Pinpoint the cell where the given text exists, returning its (X, Y) midpoint coordinate. 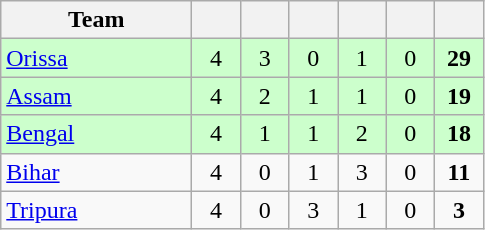
Orissa (96, 58)
Bihar (96, 172)
Tripura (96, 210)
Bengal (96, 134)
11 (460, 172)
18 (460, 134)
29 (460, 58)
Assam (96, 96)
19 (460, 96)
Team (96, 20)
